Pinpoint the cell where the given text exists, returning its (x, y) midpoint coordinate. 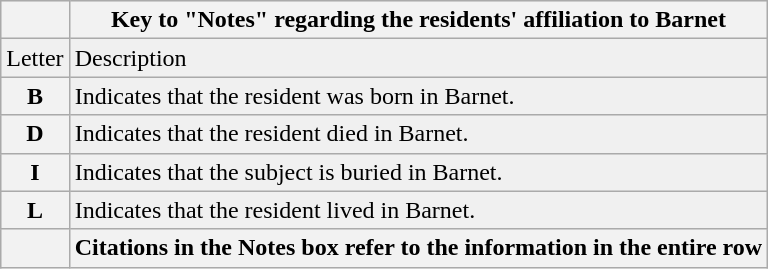
Description (418, 58)
D (35, 134)
Letter (35, 58)
Citations in the Notes box refer to the information in the entire row (418, 248)
Indicates that the resident was born in Barnet. (418, 96)
Indicates that the resident died in Barnet. (418, 134)
L (35, 210)
Indicates that the subject is buried in Barnet. (418, 172)
Indicates that the resident lived in Barnet. (418, 210)
I (35, 172)
B (35, 96)
Key to "Notes" regarding the residents' affiliation to Barnet (418, 20)
